Search for the cell housing the specified text and yield its (X, Y) center coordinate. 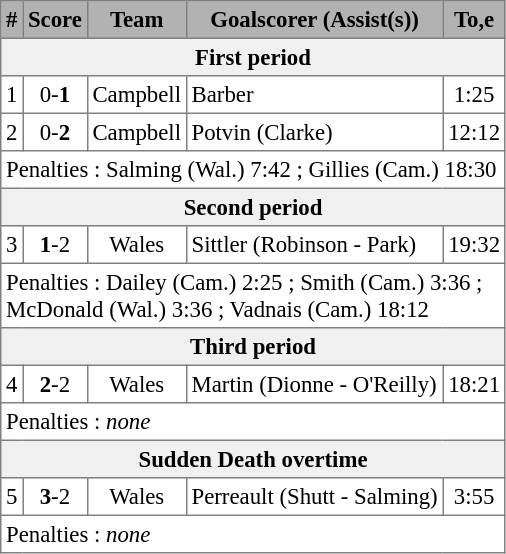
1 (12, 95)
Team (136, 20)
0-2 (55, 132)
Second period (254, 207)
3-2 (55, 497)
2 (12, 132)
Potvin (Clarke) (314, 132)
12:12 (474, 132)
5 (12, 497)
Penalties : Salming (Wal.) 7:42 ; Gillies (Cam.) 18:30 (254, 170)
# (12, 20)
19:32 (474, 245)
4 (12, 384)
Perreault (Shutt - Salming) (314, 497)
Sudden Death overtime (254, 459)
Martin (Dionne - O'Reilly) (314, 384)
0-1 (55, 95)
3 (12, 245)
18:21 (474, 384)
To,e (474, 20)
1:25 (474, 95)
Score (55, 20)
2-2 (55, 384)
Barber (314, 95)
3:55 (474, 497)
Penalties : Dailey (Cam.) 2:25 ; Smith (Cam.) 3:36 ; McDonald (Wal.) 3:36 ; Vadnais (Cam.) 18:12 (254, 295)
Third period (254, 347)
First period (254, 57)
Sittler (Robinson - Park) (314, 245)
1-2 (55, 245)
Goalscorer (Assist(s)) (314, 20)
